Find where the given text appears and provide that cell's center as (x, y) coordinate. 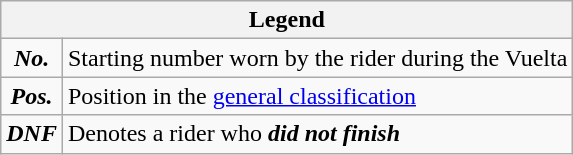
Position in the general classification (317, 96)
No. (32, 58)
Starting number worn by the rider during the Vuelta (317, 58)
Legend (287, 20)
Denotes a rider who did not finish (317, 134)
DNF (32, 134)
Pos. (32, 96)
